Detect which cell encompasses the target text, then output its (x, y) center coordinate. 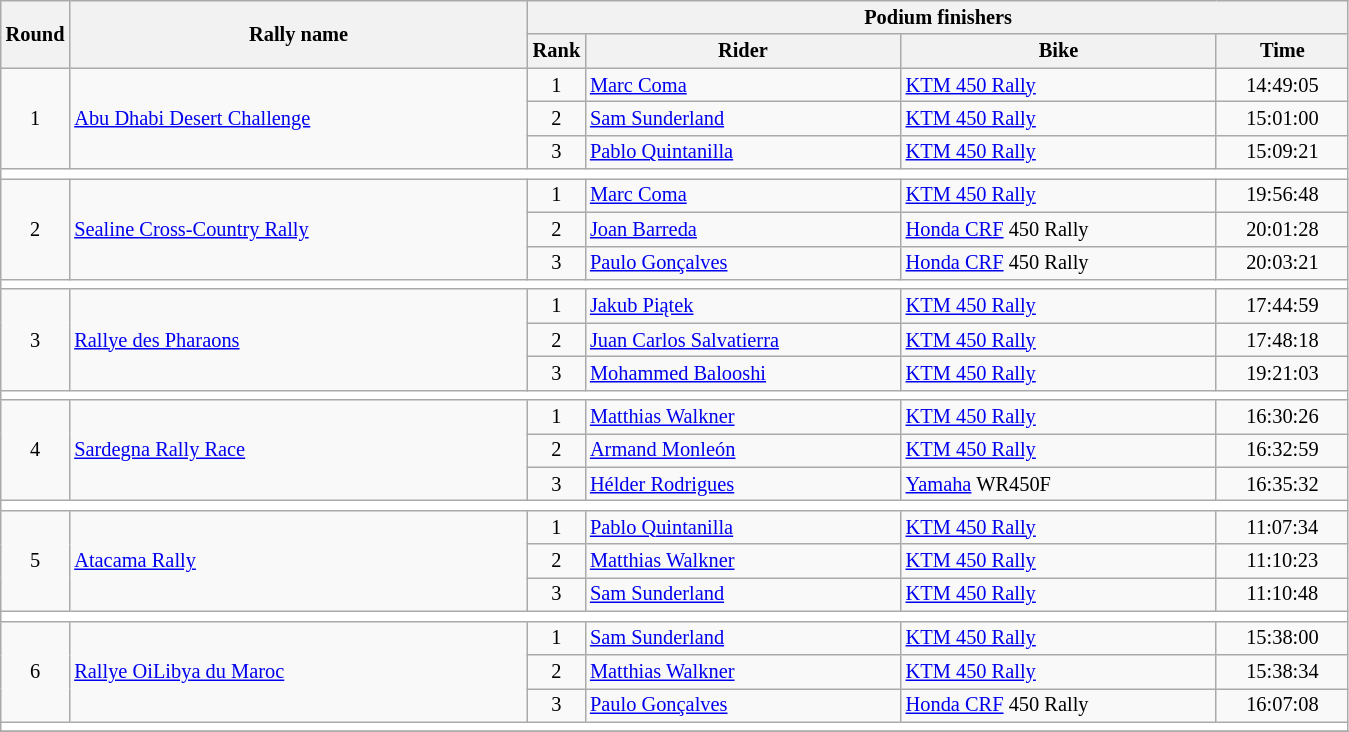
Rallye OiLibya du Maroc (298, 672)
19:21:03 (1282, 373)
Bike (1059, 51)
Yamaha WR450F (1059, 484)
16:30:26 (1282, 417)
14:49:05 (1282, 85)
Rank (556, 51)
15:38:34 (1282, 671)
20:01:28 (1282, 229)
Armand Monleón (743, 450)
Sardegna Rally Race (298, 450)
11:10:48 (1282, 594)
15:38:00 (1282, 638)
Rally name (298, 34)
16:07:08 (1282, 705)
11:07:34 (1282, 527)
Jakub Piątek (743, 306)
5 (36, 560)
Podium finishers (938, 17)
6 (36, 672)
Time (1282, 51)
11:10:23 (1282, 561)
20:03:21 (1282, 263)
17:44:59 (1282, 306)
Sealine Cross-Country Rally (298, 228)
16:35:32 (1282, 484)
Atacama Rally (298, 560)
Mohammed Balooshi (743, 373)
Abu Dhabi Desert Challenge (298, 118)
19:56:48 (1282, 195)
15:09:21 (1282, 152)
Round (36, 34)
15:01:00 (1282, 118)
16:32:59 (1282, 450)
Joan Barreda (743, 229)
Hélder Rodrigues (743, 484)
4 (36, 450)
Rider (743, 51)
Rallye des Pharaons (298, 340)
17:48:18 (1282, 340)
Juan Carlos Salvatierra (743, 340)
